Scan for the cell matching the given text and deliver its (x, y) coordinate at center. 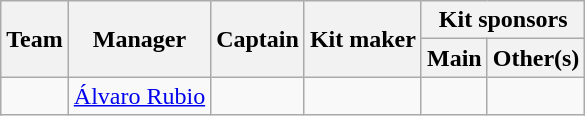
Kit sponsors (502, 20)
Kit maker (362, 39)
Other(s) (536, 58)
Manager (139, 39)
Álvaro Rubio (139, 96)
Captain (258, 39)
Main (454, 58)
Team (35, 39)
